Provide the [X, Y] coordinate of the cell's center where the given text is located.  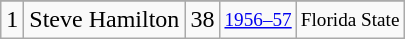
1 [12, 20]
38 [202, 20]
Florida State [350, 20]
1956–57 [258, 20]
Steve Hamilton [104, 20]
